Locate the cell with the specified text and output its (X, Y) center coordinate. 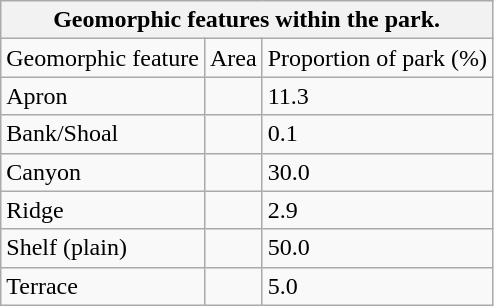
Shelf (plain) (103, 248)
Geomorphic feature (103, 58)
Terrace (103, 286)
5.0 (377, 286)
Proportion of park (%) (377, 58)
Area (233, 58)
Geomorphic features within the park. (247, 20)
2.9 (377, 210)
50.0 (377, 248)
Apron (103, 96)
11.3 (377, 96)
0.1 (377, 134)
Ridge (103, 210)
30.0 (377, 172)
Bank/Shoal (103, 134)
Canyon (103, 172)
